Identify which cell holds the provided text, then report its [x, y] central coordinate. 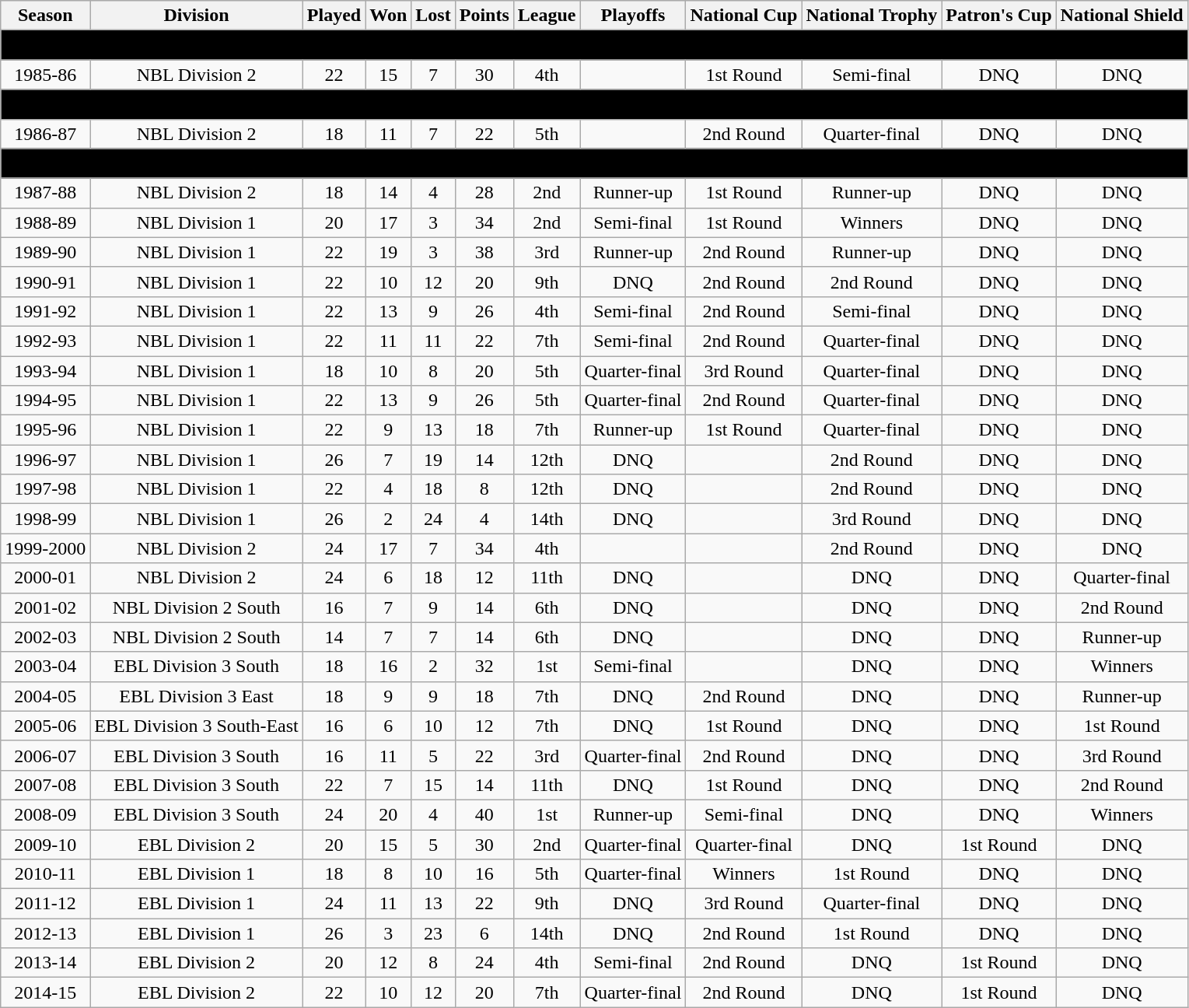
1997-98 [45, 489]
Won [389, 16]
2010-11 [45, 874]
Points [484, 16]
1989-90 [45, 252]
EBL Division 3 South-East [197, 726]
Lost [433, 16]
1990-91 [45, 282]
2008-09 [45, 814]
2012-13 [45, 933]
2002-03 [45, 637]
EBL Division 3 East [197, 696]
1999-2000 [45, 548]
Division [197, 16]
23 [433, 933]
2004-05 [45, 696]
28 [484, 193]
1986-87 [45, 134]
Patron's Cup [998, 16]
32 [484, 667]
2013-14 [45, 963]
Played [334, 16]
2001-02 [45, 607]
2014-15 [45, 992]
38 [484, 252]
1996-97 [45, 460]
2011-12 [45, 904]
1993-94 [45, 371]
2005-06 [45, 726]
1995-96 [45, 430]
2009-10 [45, 844]
Season [45, 16]
1998-99 [45, 519]
2006-07 [45, 755]
1987-88 [45, 193]
1988-89 [45, 222]
1985-86 [45, 75]
2000-01 [45, 578]
Playoffs [633, 16]
National Trophy [872, 16]
National Cup [743, 16]
Lambeth TopCats [594, 104]
1994-95 [45, 401]
2007-08 [45, 785]
League [547, 16]
1991-92 [45, 311]
1992-93 [45, 341]
National Shield [1121, 16]
40 [484, 814]
2003-04 [45, 667]
